Search for the cell housing the specified text and yield its (X, Y) center coordinate. 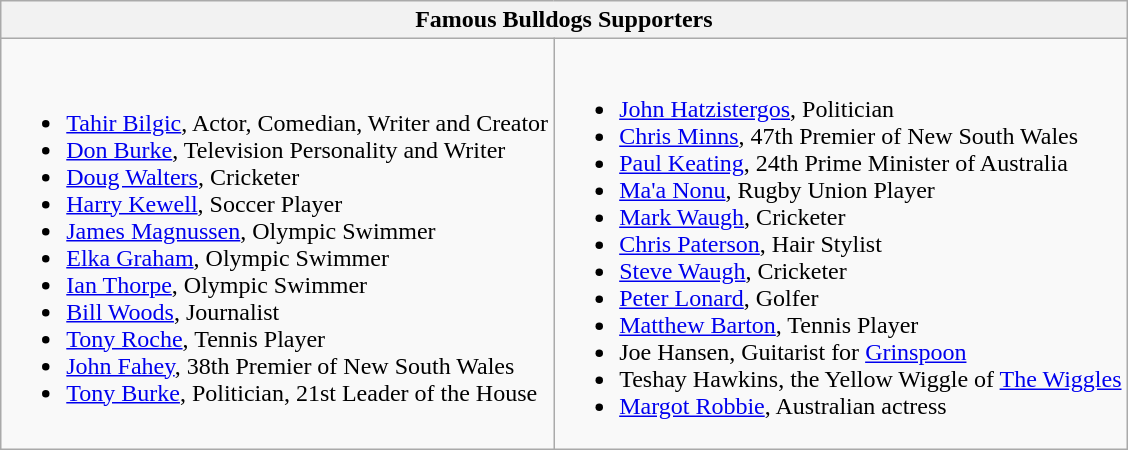
Famous Bulldogs Supporters (564, 20)
